Output the (X, Y) coordinate of the center of the cell containing the given text.  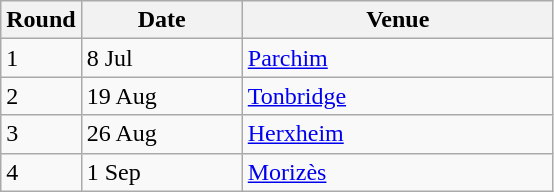
1 Sep (162, 172)
Tonbridge (398, 96)
26 Aug (162, 134)
4 (41, 172)
19 Aug (162, 96)
3 (41, 134)
Venue (398, 20)
Herxheim (398, 134)
Round (41, 20)
Morizès (398, 172)
Date (162, 20)
1 (41, 58)
2 (41, 96)
Parchim (398, 58)
8 Jul (162, 58)
